Extract the [X, Y] coordinate from the center of the cell holding the provided text.  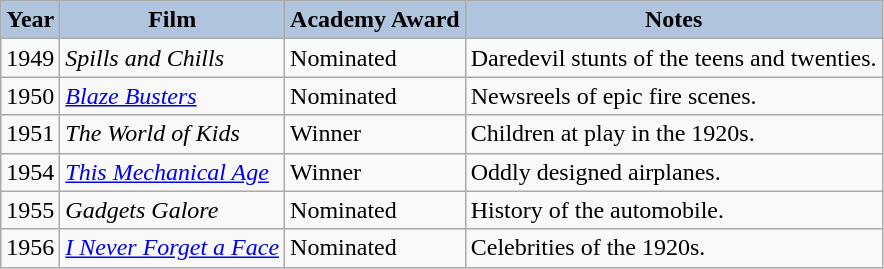
1956 [30, 248]
Academy Award [376, 20]
Daredevil stunts of the teens and twenties. [674, 58]
Blaze Busters [172, 96]
1949 [30, 58]
1955 [30, 210]
Year [30, 20]
1950 [30, 96]
1951 [30, 134]
History of the automobile. [674, 210]
This Mechanical Age [172, 172]
I Never Forget a Face [172, 248]
Notes [674, 20]
1954 [30, 172]
Children at play in the 1920s. [674, 134]
Celebrities of the 1920s. [674, 248]
Newsreels of epic fire scenes. [674, 96]
Spills and Chills [172, 58]
Film [172, 20]
Gadgets Galore [172, 210]
The World of Kids [172, 134]
Oddly designed airplanes. [674, 172]
